Return (x, y) of the center of cell containing provided text 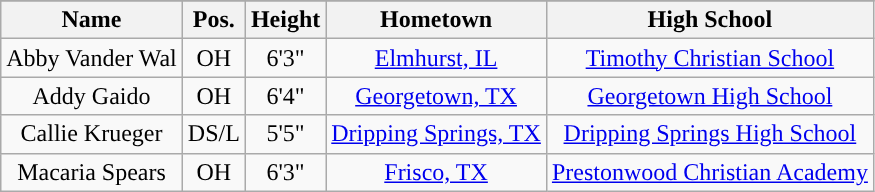
Georgetown High School (710, 96)
High School (710, 20)
Hometown (436, 20)
Callie Krueger (92, 134)
Height (285, 20)
Prestonwood Christian Academy (710, 172)
Pos. (214, 20)
Georgetown, TX (436, 96)
Name (92, 20)
Timothy Christian School (710, 58)
Elmhurst, IL (436, 58)
5'5" (285, 134)
Macaria Spears (92, 172)
Dripping Springs, TX (436, 134)
Addy Gaido (92, 96)
Abby Vander Wal (92, 58)
6'4" (285, 96)
DS/L (214, 134)
Dripping Springs High School (710, 134)
Frisco, TX (436, 172)
